Determine the (x, y) coordinate at the center of the cell enclosing the given text.  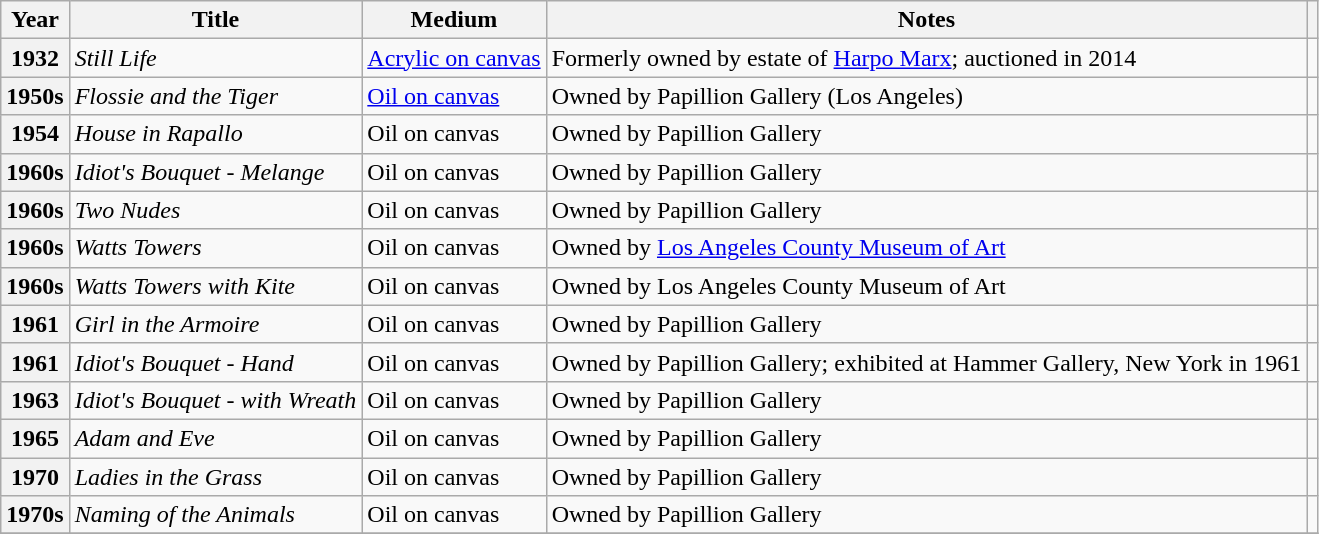
Watts Towers with Kite (216, 286)
Idiot's Bouquet - Melange (216, 172)
Adam and Eve (216, 438)
Owned by Papillion Gallery; exhibited at Hammer Gallery, New York in 1961 (926, 362)
Year (35, 20)
Medium (454, 20)
Idiot's Bouquet - Hand (216, 362)
Title (216, 20)
Naming of the Animals (216, 515)
Owned by Papillion Gallery (Los Angeles) (926, 96)
Formerly owned by estate of Harpo Marx; auctioned in 2014 (926, 58)
1954 (35, 134)
House in Rapallo (216, 134)
Two Nudes (216, 210)
Watts Towers (216, 248)
1970s (35, 515)
1970 (35, 477)
Acrylic on canvas (454, 58)
Flossie and the Tiger (216, 96)
Idiot's Bouquet - with Wreath (216, 400)
1950s (35, 96)
1965 (35, 438)
1963 (35, 400)
Ladies in the Grass (216, 477)
Notes (926, 20)
Girl in the Armoire (216, 324)
Still Life (216, 58)
1932 (35, 58)
